Find where the given text appears and provide that cell's center as (x, y) coordinate. 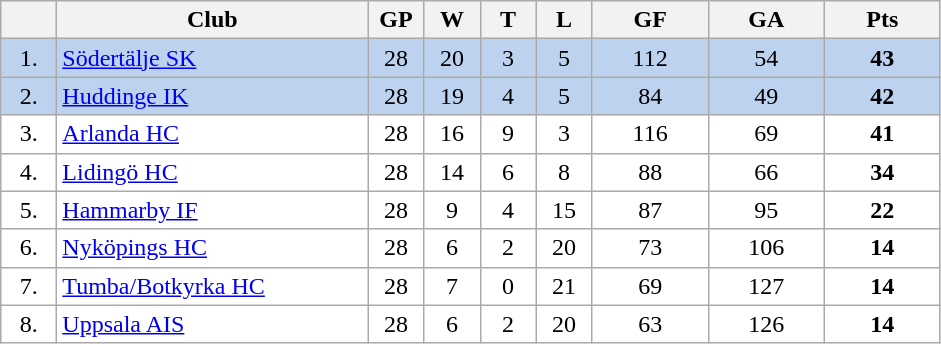
41 (882, 134)
66 (766, 172)
8 (564, 172)
87 (650, 210)
43 (882, 58)
127 (766, 286)
6. (29, 248)
GF (650, 20)
3. (29, 134)
95 (766, 210)
T (508, 20)
54 (766, 58)
GA (766, 20)
19 (452, 96)
15 (564, 210)
112 (650, 58)
Lidingö HC (212, 172)
63 (650, 324)
7. (29, 286)
L (564, 20)
2. (29, 96)
4. (29, 172)
126 (766, 324)
49 (766, 96)
W (452, 20)
Södertälje SK (212, 58)
Pts (882, 20)
0 (508, 286)
Hammarby IF (212, 210)
1. (29, 58)
Huddinge IK (212, 96)
73 (650, 248)
106 (766, 248)
34 (882, 172)
7 (452, 286)
Tumba/Botkyrka HC (212, 286)
16 (452, 134)
Club (212, 20)
88 (650, 172)
5. (29, 210)
22 (882, 210)
21 (564, 286)
42 (882, 96)
8. (29, 324)
Uppsala AIS (212, 324)
GP (396, 20)
Nyköpings HC (212, 248)
Arlanda HC (212, 134)
116 (650, 134)
84 (650, 96)
